Return the [X, Y] coordinate for the center point of the cell that contains the specified text.  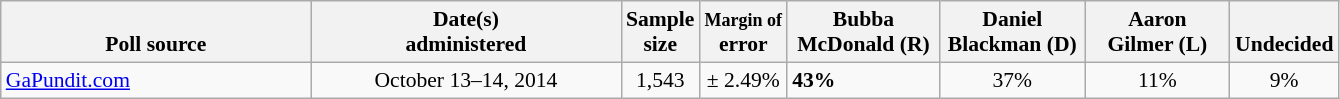
9% [1284, 80]
Poll source [156, 32]
11% [1158, 80]
± 2.49% [743, 80]
DanielBlackman (D) [1012, 32]
Margin oferror [743, 32]
37% [1012, 80]
GaPundit.com [156, 80]
October 13–14, 2014 [466, 80]
Samplesize [660, 32]
1,543 [660, 80]
AaronGilmer (L) [1158, 32]
Undecided [1284, 32]
43% [864, 80]
BubbaMcDonald (R) [864, 32]
Date(s)administered [466, 32]
